Determine the [X, Y] coordinate at the center of the cell enclosing the given text.  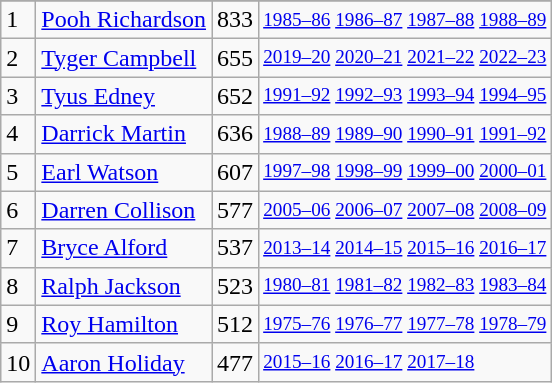
Tyger Campbell [124, 58]
2013–14 2014–15 2015–16 2016–17 [405, 248]
655 [236, 58]
636 [236, 134]
1980–81 1981–82 1982–83 1983–84 [405, 286]
Aaron Holiday [124, 362]
2 [18, 58]
833 [236, 20]
652 [236, 96]
1985–86 1986–87 1987–88 1988–89 [405, 20]
577 [236, 210]
Roy Hamilton [124, 324]
Ralph Jackson [124, 286]
9 [18, 324]
Darrick Martin [124, 134]
8 [18, 286]
537 [236, 248]
10 [18, 362]
1991–92 1992–93 1993–94 1994–95 [405, 96]
512 [236, 324]
7 [18, 248]
523 [236, 286]
Bryce Alford [124, 248]
2015–16 2016–17 2017–18 [405, 362]
477 [236, 362]
2019–20 2020–21 2021–22 2022–23 [405, 58]
Pooh Richardson [124, 20]
1988–89 1989–90 1990–91 1991–92 [405, 134]
607 [236, 172]
Darren Collison [124, 210]
1975–76 1976–77 1977–78 1978–79 [405, 324]
2005–06 2006–07 2007–08 2008–09 [405, 210]
Tyus Edney [124, 96]
3 [18, 96]
6 [18, 210]
5 [18, 172]
1 [18, 20]
1997–98 1998–99 1999–00 2000–01 [405, 172]
Earl Watson [124, 172]
4 [18, 134]
